Search for the cell housing the specified text and yield its [x, y] center coordinate. 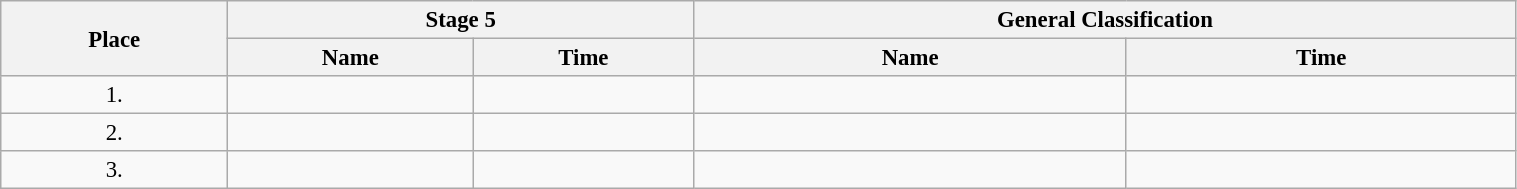
1. [114, 95]
2. [114, 133]
3. [114, 170]
Stage 5 [461, 20]
Place [114, 38]
General Classification [1105, 20]
